Identify which cell holds the provided text, then report its (x, y) central coordinate. 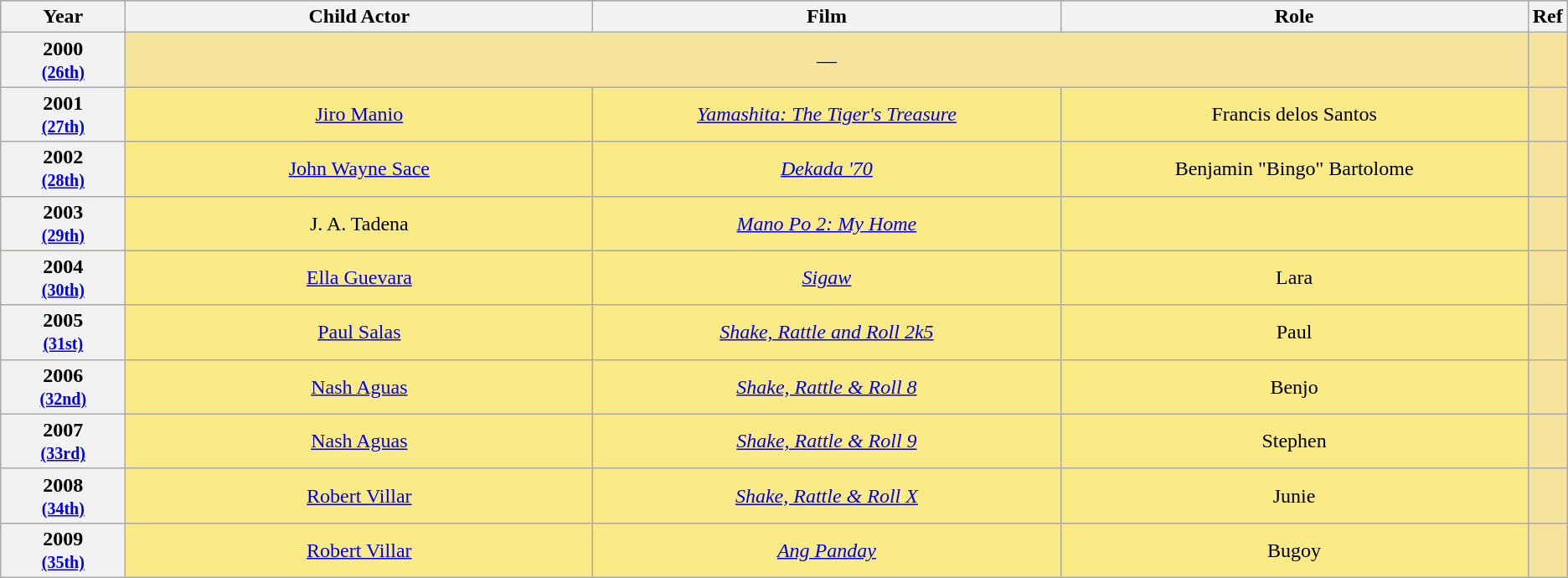
Shake, Rattle & Roll X (827, 496)
Francis delos Santos (1294, 114)
Benjamin "Bingo" Bartolome (1294, 169)
Film (827, 17)
Yamashita: The Tiger's Treasure (827, 114)
2003 (29th) (64, 223)
Sigaw (827, 278)
Ella Guevara (359, 278)
J. A. Tadena (359, 223)
— (827, 60)
Lara (1294, 278)
Bugoy (1294, 550)
2001 (27th) (64, 114)
Mano Po 2: My Home (827, 223)
2004 (30th) (64, 278)
2002 (28th) (64, 169)
2000 (26th) (64, 60)
Shake, Rattle and Roll 2k5 (827, 332)
Junie (1294, 496)
Dekada '70 (827, 169)
Shake, Rattle & Roll 8 (827, 387)
Shake, Rattle & Roll 9 (827, 441)
2005 (31st) (64, 332)
2008 (34th) (64, 496)
Benjo (1294, 387)
John Wayne Sace (359, 169)
2009 (35th) (64, 550)
2007 (33rd) (64, 441)
Ang Panday (827, 550)
Child Actor (359, 17)
Stephen (1294, 441)
Paul (1294, 332)
2006 (32nd) (64, 387)
Year (64, 17)
Paul Salas (359, 332)
Role (1294, 17)
Jiro Manio (359, 114)
Ref (1548, 17)
